Capture the cell that displays the provided text and extract its [X, Y] central coordinate. 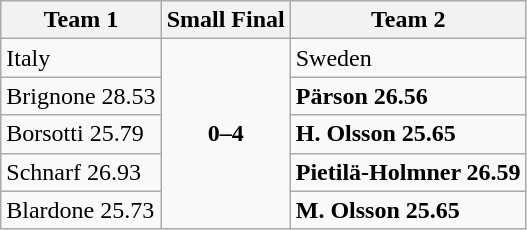
Team 2 [408, 20]
Brignone 28.53 [81, 96]
Sweden [408, 58]
Borsotti 25.79 [81, 134]
0–4 [226, 134]
Pietilä-Holmner 26.59 [408, 172]
Pärson 26.56 [408, 96]
Schnarf 26.93 [81, 172]
H. Olsson 25.65 [408, 134]
M. Olsson 25.65 [408, 210]
Small Final [226, 20]
Team 1 [81, 20]
Blardone 25.73 [81, 210]
Italy [81, 58]
